Output the (x, y) coordinate of the center of the cell containing the given text.  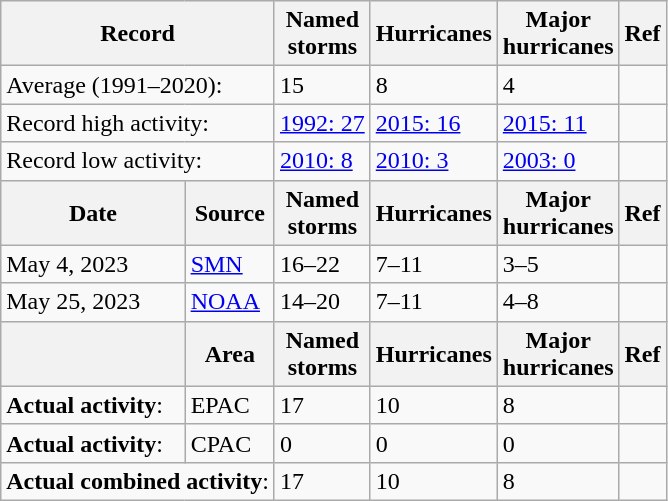
Record low activity: (138, 161)
4 (558, 85)
4–8 (558, 302)
16–22 (322, 264)
CPAC (230, 443)
Area (230, 354)
May 25, 2023 (93, 302)
EPAC (230, 405)
14–20 (322, 302)
Source (230, 212)
May 4, 2023 (93, 264)
3–5 (558, 264)
15 (322, 85)
Record high activity: (138, 123)
NOAA (230, 302)
2010: 3 (434, 161)
Record (138, 34)
1992: 27 (322, 123)
2010: 8 (322, 161)
SMN (230, 264)
2015: 16 (434, 123)
Average (1991–2020): (138, 85)
Date (93, 212)
Actual combined activity: (138, 481)
2015: 11 (558, 123)
2003: 0 (558, 161)
